Capture the cell that displays the provided text and extract its [x, y] central coordinate. 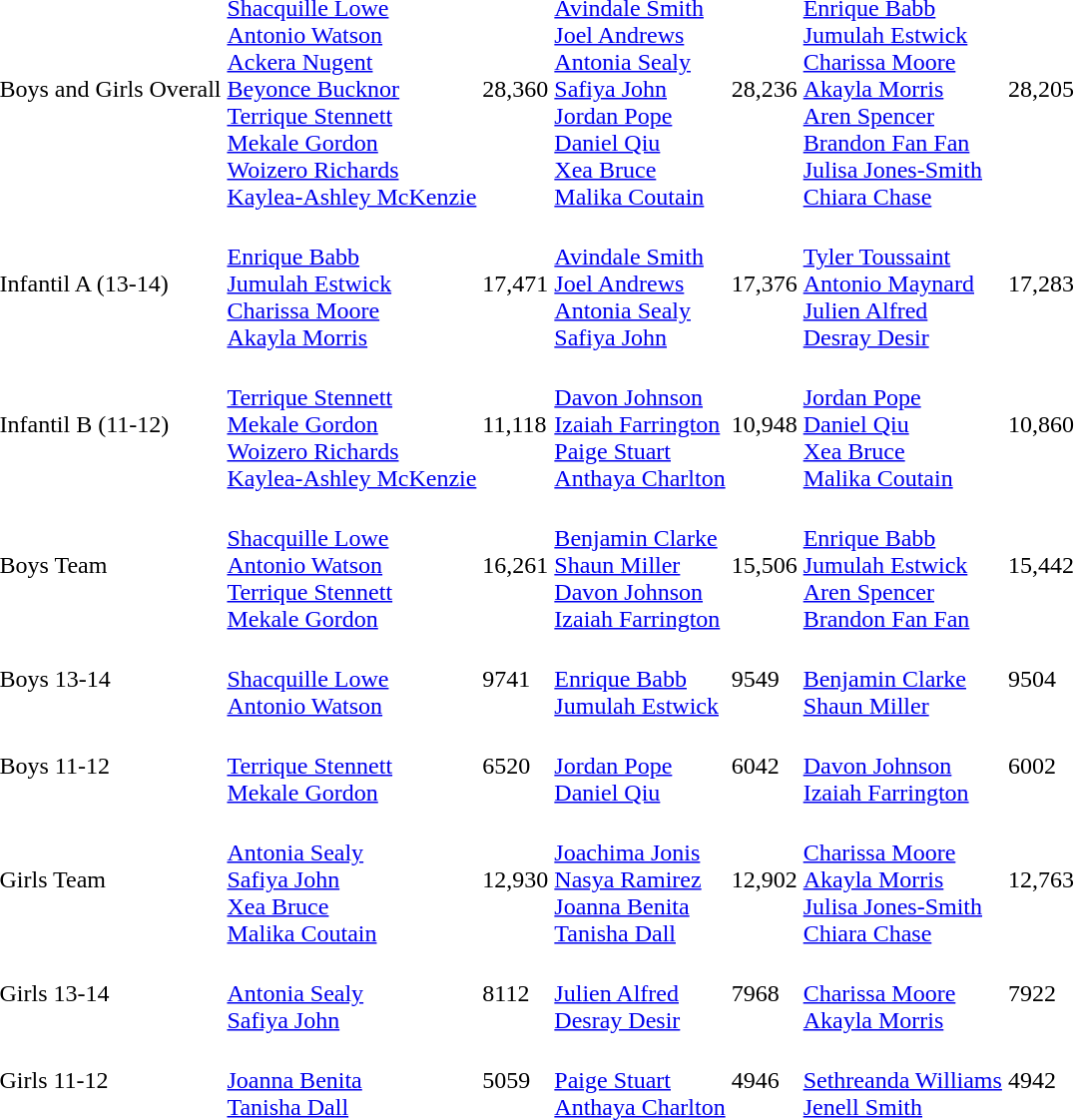
Charissa Moore Akayla Morris Julisa Jones-Smith Chiara Chase [902, 879]
8112 [515, 993]
16,261 [515, 565]
Davon Johnson Izaiah Farrington [902, 766]
Davon Johnson Izaiah Farrington Paige Stuart Anthaya Charlton [640, 424]
Tyler Toussaint Antonio Maynard Julien Alfred Desray Desir [902, 283]
Shacquille Lowe Antonio Watson Terrique Stennett Mekale Gordon [351, 565]
6520 [515, 766]
Benjamin Clarke Shaun Miller Davon Johnson Izaiah Farrington [640, 565]
9741 [515, 679]
Joachima Jonis Nasya Ramirez Joanna Benita Tanisha Dall [640, 879]
Antonia Sealy Safiya John [351, 993]
Jordan Pope Daniel Qiu Xea Bruce Malika Coutain [902, 424]
Enrique Babb Jumulah Estwick Charissa Moore Akayla Morris [351, 283]
Enrique Babb Jumulah Estwick Aren Spencer Brandon Fan Fan [902, 565]
Shacquille Lowe Antonio Watson [351, 679]
Julien Alfred Desray Desir [640, 993]
17,376 [765, 283]
Benjamin Clarke Shaun Miller [902, 679]
Enrique Babb Jumulah Estwick [640, 679]
15,506 [765, 565]
Jordan Pope Daniel Qiu [640, 766]
12,930 [515, 879]
17,471 [515, 283]
Terrique Stennett Mekale Gordon [351, 766]
Antonia Sealy Safiya John Xea Bruce Malika Coutain [351, 879]
9549 [765, 679]
7968 [765, 993]
11,118 [515, 424]
Terrique Stennett Mekale Gordon Woizero Richards Kaylea-Ashley McKenzie [351, 424]
Charissa Moore Akayla Morris [902, 993]
10,948 [765, 424]
6042 [765, 766]
Avindale Smith Joel Andrews Antonia Sealy Safiya John [640, 283]
12,902 [765, 879]
